Capture the cell that displays the provided text and extract its [X, Y] central coordinate. 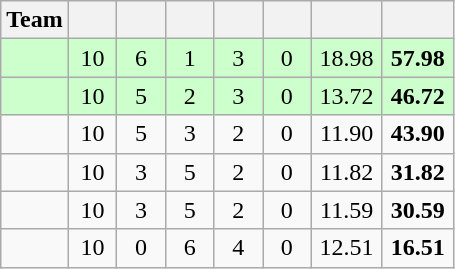
11.90 [346, 134]
46.72 [418, 96]
57.98 [418, 58]
18.98 [346, 58]
16.51 [418, 248]
11.59 [346, 210]
Team [35, 20]
1 [190, 58]
30.59 [418, 210]
4 [238, 248]
13.72 [346, 96]
12.51 [346, 248]
11.82 [346, 172]
43.90 [418, 134]
31.82 [418, 172]
